Search for the cell housing the specified text and yield its [X, Y] center coordinate. 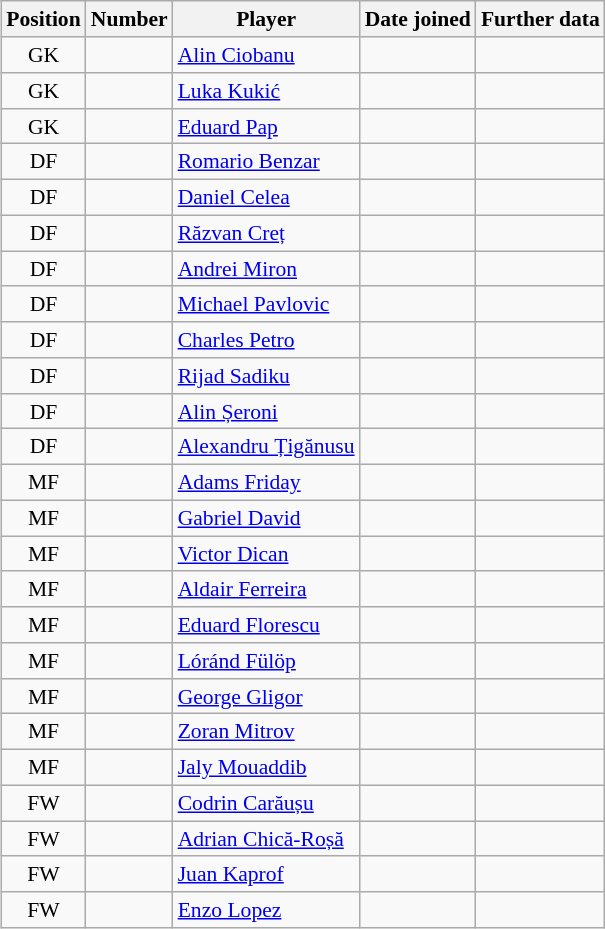
Adams Friday [266, 482]
Zoran Mitrov [266, 732]
Jaly Mouaddib [266, 767]
Codrin Carăușu [266, 803]
Number [130, 19]
Alin Ciobanu [266, 55]
Date joined [418, 19]
Eduard Pap [266, 126]
Răzvan Creț [266, 233]
Enzo Lopez [266, 910]
Further data [540, 19]
Alexandru Țigănusu [266, 447]
Charles Petro [266, 340]
Michael Pavlovic [266, 304]
Romario Benzar [266, 162]
Luka Kukić [266, 91]
Player [266, 19]
Adrian Chică-Roșă [266, 839]
Alin Șeroni [266, 411]
Juan Kaprof [266, 874]
Gabriel David [266, 518]
Position [43, 19]
George Gligor [266, 696]
Andrei Miron [266, 269]
Rijad Sadiku [266, 376]
Eduard Florescu [266, 625]
Lóránd Fülöp [266, 661]
Victor Dican [266, 554]
Daniel Celea [266, 197]
Aldair Ferreira [266, 589]
